Locate the cell with the specified text and output its (x, y) center coordinate. 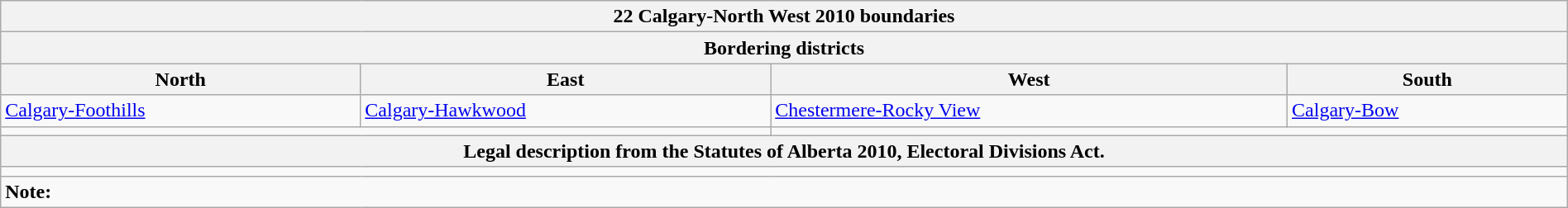
Calgary-Hawkwood (566, 111)
North (180, 79)
Calgary-Foothills (180, 111)
South (1427, 79)
Calgary-Bow (1427, 111)
Note: (784, 191)
East (566, 79)
Bordering districts (784, 48)
Chestermere-Rocky View (1029, 111)
22 Calgary-North West 2010 boundaries (784, 17)
Legal description from the Statutes of Alberta 2010, Electoral Divisions Act. (784, 151)
West (1029, 79)
